For the text-containing cell, return its midpoint in [x, y] coordinate format. 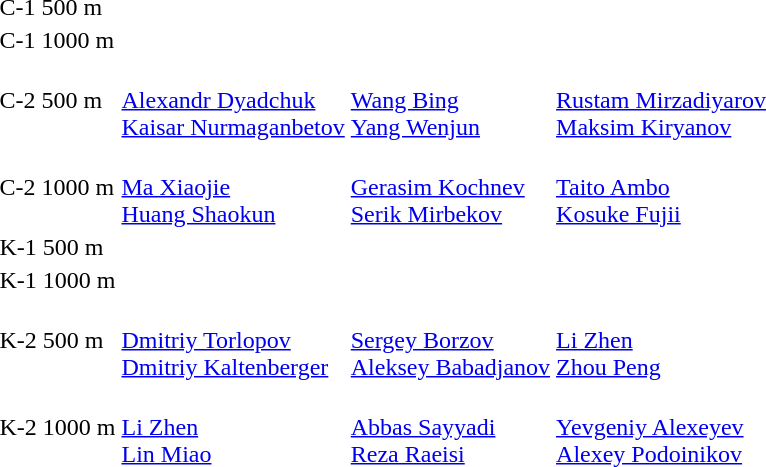
Gerasim KochnevSerik Mirbekov [450, 187]
Wang BingYang Wenjun [450, 100]
Ma XiaojieHuang Shaokun [233, 187]
Dmitriy TorlopovDmitriy Kaltenberger [233, 340]
Sergey BorzovAleksey Babadjanov [450, 340]
Alexandr DyadchukKaisar Nurmaganbetov [233, 100]
